Return the (x, y) coordinate for the center point of the cell that contains the specified text.  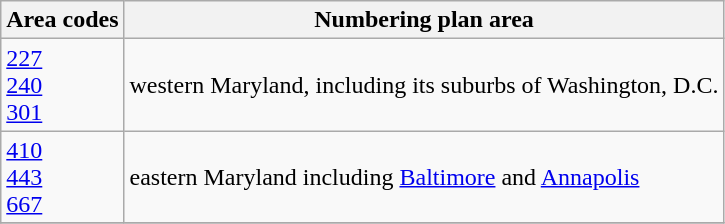
Numbering plan area (424, 20)
227240301 (62, 85)
eastern Maryland including Baltimore and Annapolis (424, 177)
Area codes (62, 20)
410443667 (62, 177)
western Maryland, including its suburbs of Washington, D.C. (424, 85)
